Extract the (X, Y) coordinate from the center of the cell holding the provided text.  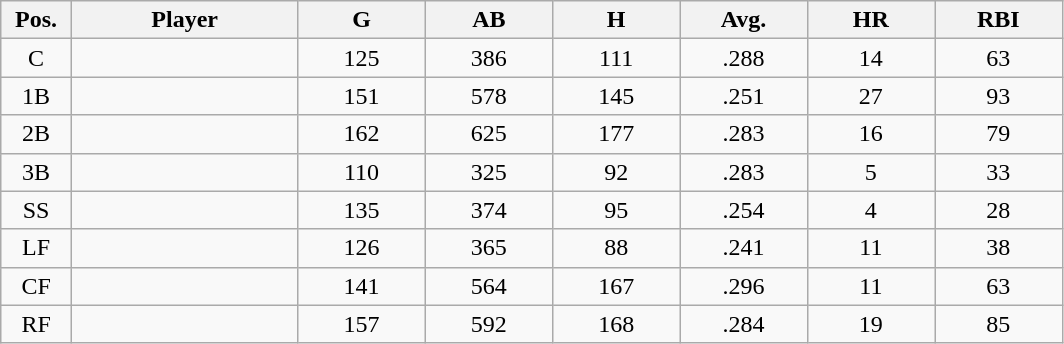
.241 (744, 248)
HR (870, 20)
162 (362, 134)
111 (616, 58)
4 (870, 210)
Avg. (744, 20)
93 (998, 96)
564 (488, 286)
92 (616, 172)
365 (488, 248)
151 (362, 96)
G (362, 20)
3B (36, 172)
Pos. (36, 20)
C (36, 58)
145 (616, 96)
110 (362, 172)
H (616, 20)
14 (870, 58)
126 (362, 248)
125 (362, 58)
85 (998, 324)
16 (870, 134)
CF (36, 286)
.296 (744, 286)
RF (36, 324)
168 (616, 324)
2B (36, 134)
19 (870, 324)
AB (488, 20)
135 (362, 210)
.284 (744, 324)
157 (362, 324)
95 (616, 210)
592 (488, 324)
578 (488, 96)
374 (488, 210)
177 (616, 134)
625 (488, 134)
141 (362, 286)
.251 (744, 96)
79 (998, 134)
RBI (998, 20)
38 (998, 248)
386 (488, 58)
1B (36, 96)
5 (870, 172)
167 (616, 286)
33 (998, 172)
Player (184, 20)
.288 (744, 58)
SS (36, 210)
28 (998, 210)
LF (36, 248)
27 (870, 96)
.254 (744, 210)
88 (616, 248)
325 (488, 172)
